Search for the cell housing the specified text and yield its (X, Y) center coordinate. 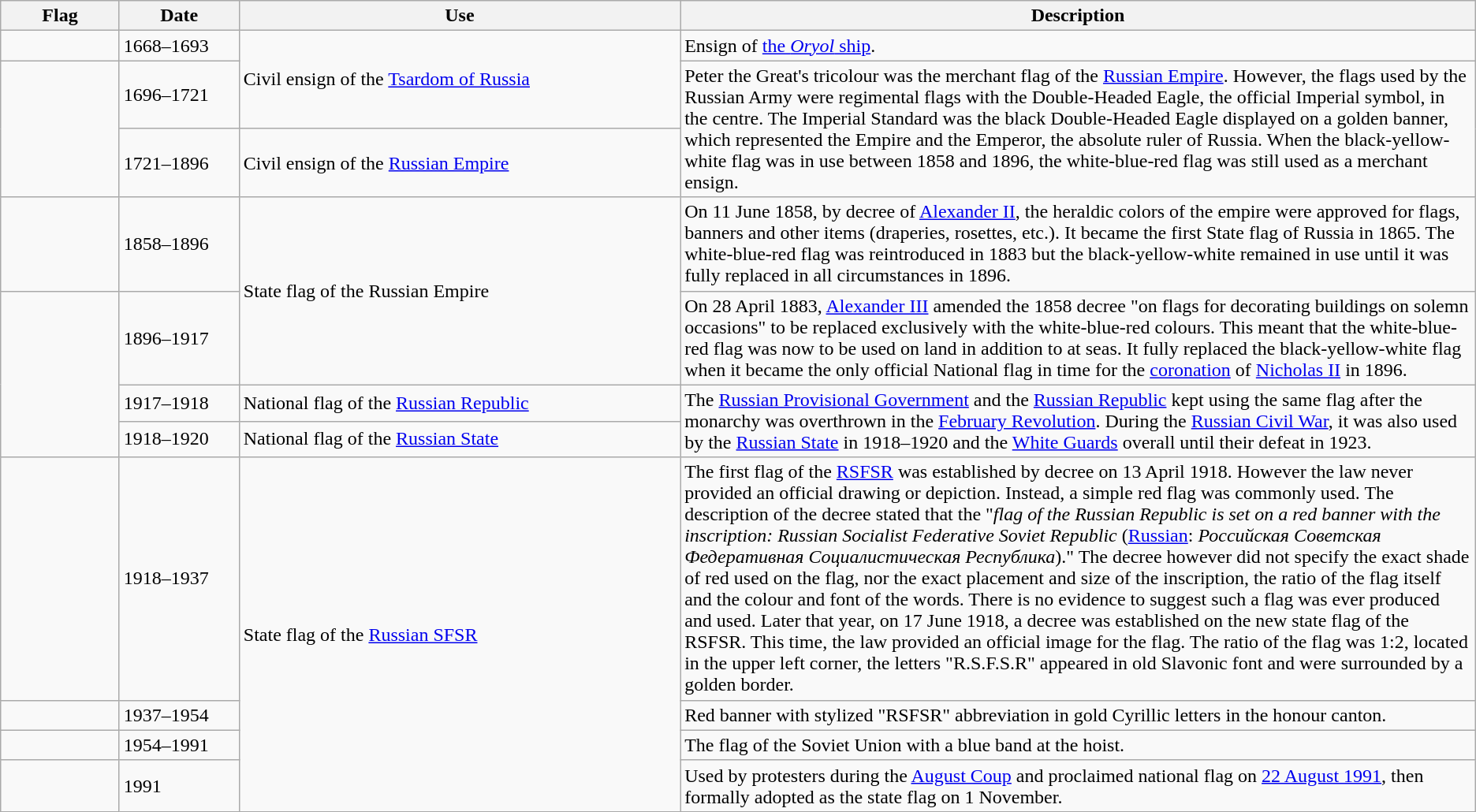
1696–1721 (179, 95)
State flag of the Russian Empire (459, 291)
Ensign of the Oryol ship. (1079, 46)
Civil ensign of the Russian Empire (459, 162)
1668–1693 (179, 46)
1937–1954 (179, 715)
1896–1917 (179, 337)
1954–1991 (179, 745)
National flag of the Russian Republic (459, 403)
Civil ensign of the Tsardom of Russia (459, 80)
The flag of the Soviet Union with a blue band at the hoist. (1079, 745)
1858–1896 (179, 244)
State flag of the Russian SFSR (459, 634)
1917–1918 (179, 403)
Date (179, 16)
Use (459, 16)
Description (1079, 16)
Used by protesters during the August Coup and proclaimed national flag on 22 August 1991, then formally adopted as the state flag on 1 November. (1079, 785)
National flag of the Russian State (459, 439)
Red banner with stylized "RSFSR" abbreviation in gold Cyrillic letters in the honour canton. (1079, 715)
Flag (60, 16)
1991 (179, 785)
1721–1896 (179, 162)
1918–1937 (179, 579)
1918–1920 (179, 439)
